Return [x, y] of the center of cell containing provided text 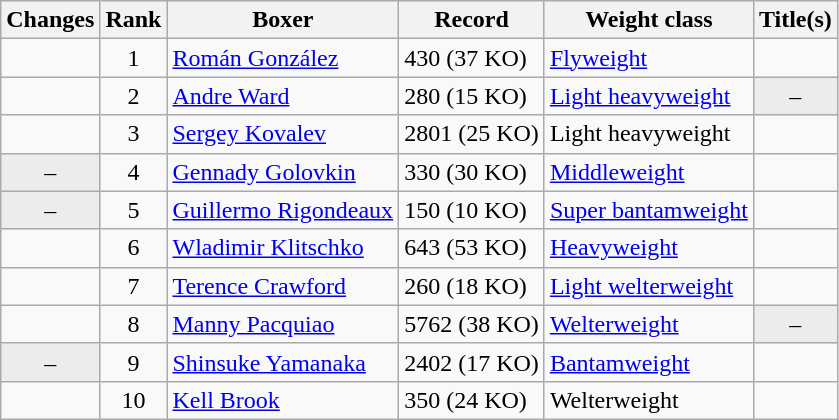
Terence Crawford [283, 286]
Guillermo Rigondeaux [283, 210]
350 (24 KO) [472, 400]
Manny Pacquiao [283, 324]
1 [134, 58]
Record [472, 20]
9 [134, 362]
430 (37 KO) [472, 58]
Gennady Golovkin [283, 172]
Weight class [648, 20]
Andre Ward [283, 96]
Super bantamweight [648, 210]
260 (18 KO) [472, 286]
Wladimir Klitschko [283, 248]
10 [134, 400]
330 (30 KO) [472, 172]
Sergey Kovalev [283, 134]
Shinsuke Yamanaka [283, 362]
2 [134, 96]
Bantamweight [648, 362]
280 (15 KO) [472, 96]
8 [134, 324]
Light welterweight [648, 286]
Title(s) [795, 20]
3 [134, 134]
4 [134, 172]
7 [134, 286]
5762 (38 KO) [472, 324]
Rank [134, 20]
Heavyweight [648, 248]
6 [134, 248]
643 (53 KO) [472, 248]
Boxer [283, 20]
Kell Brook [283, 400]
5 [134, 210]
150 (10 KO) [472, 210]
Flyweight [648, 58]
Román González [283, 58]
2801 (25 KO) [472, 134]
Middleweight [648, 172]
2402 (17 KO) [472, 362]
Changes [50, 20]
